Output the (x, y) coordinate of the center of the cell containing the given text.  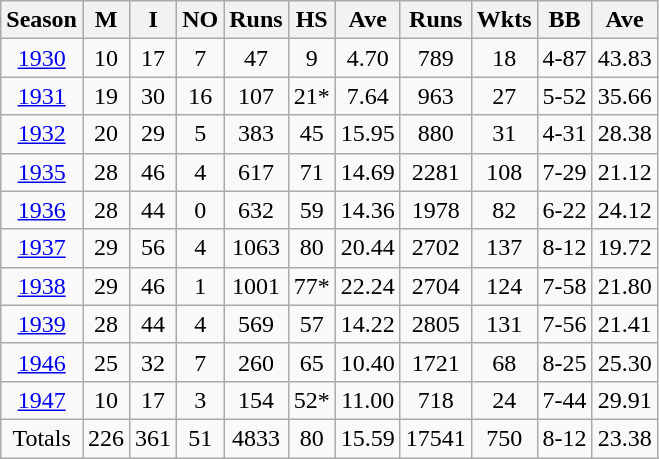
632 (256, 210)
Totals (42, 438)
7-29 (564, 172)
1978 (436, 210)
25 (106, 362)
20 (106, 134)
23.38 (624, 438)
4.70 (368, 58)
65 (312, 362)
21.80 (624, 286)
1063 (256, 248)
2281 (436, 172)
617 (256, 172)
22.24 (368, 286)
17541 (436, 438)
BB (564, 20)
1931 (42, 96)
Wkts (504, 20)
11.00 (368, 400)
4-87 (564, 58)
28.38 (624, 134)
9 (312, 58)
71 (312, 172)
19 (106, 96)
47 (256, 58)
750 (504, 438)
131 (504, 324)
43.83 (624, 58)
HS (312, 20)
226 (106, 438)
16 (200, 96)
124 (504, 286)
7-44 (564, 400)
35.66 (624, 96)
45 (312, 134)
31 (504, 134)
1 (200, 286)
25.30 (624, 362)
718 (436, 400)
1946 (42, 362)
14.22 (368, 324)
14.36 (368, 210)
24 (504, 400)
5 (200, 134)
30 (154, 96)
4833 (256, 438)
6-22 (564, 210)
68 (504, 362)
56 (154, 248)
1938 (42, 286)
32 (154, 362)
10.40 (368, 362)
19.72 (624, 248)
260 (256, 362)
59 (312, 210)
52* (312, 400)
51 (200, 438)
137 (504, 248)
4-31 (564, 134)
154 (256, 400)
880 (436, 134)
15.95 (368, 134)
27 (504, 96)
7.64 (368, 96)
0 (200, 210)
789 (436, 58)
2702 (436, 248)
3 (200, 400)
21* (312, 96)
2805 (436, 324)
1935 (42, 172)
21.12 (624, 172)
Season (42, 20)
2704 (436, 286)
1936 (42, 210)
14.69 (368, 172)
1939 (42, 324)
77* (312, 286)
29.91 (624, 400)
8-25 (564, 362)
18 (504, 58)
15.59 (368, 438)
21.41 (624, 324)
82 (504, 210)
361 (154, 438)
1721 (436, 362)
1930 (42, 58)
108 (504, 172)
1947 (42, 400)
7-58 (564, 286)
1937 (42, 248)
57 (312, 324)
M (106, 20)
24.12 (624, 210)
1001 (256, 286)
107 (256, 96)
5-52 (564, 96)
I (154, 20)
NO (200, 20)
963 (436, 96)
1932 (42, 134)
383 (256, 134)
569 (256, 324)
7-56 (564, 324)
20.44 (368, 248)
